Find where the given text appears and provide that cell's center as [X, Y] coordinate. 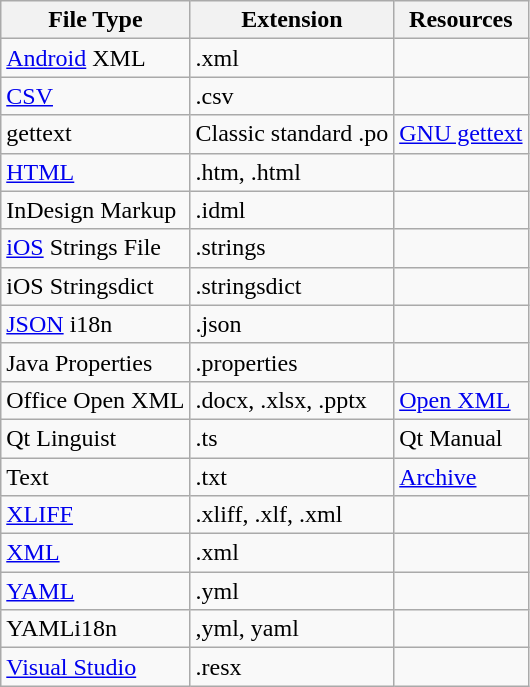
.strings [292, 248]
Resources [461, 20]
gettext [96, 134]
.xliff, .xlf, .xml [292, 515]
.htm, .html [292, 172]
.idml [292, 210]
Extension [292, 20]
,yml, yaml [292, 629]
Java Properties [96, 362]
Open XML [461, 400]
Visual Studio [96, 667]
iOS Strings File [96, 248]
JSON i18n [96, 324]
HTML [96, 172]
.ts [292, 438]
Classic standard .po [292, 134]
.csv [292, 96]
XML [96, 553]
.stringsdict [292, 286]
.json [292, 324]
Office Open XML [96, 400]
iOS Stringsdict [96, 286]
XLIFF [96, 515]
.yml [292, 591]
.txt [292, 477]
Archive [461, 477]
YAMLi18n [96, 629]
.docx, .xlsx, .pptx [292, 400]
GNU gettext [461, 134]
Text [96, 477]
InDesign Markup [96, 210]
YAML [96, 591]
.resx [292, 667]
Qt Linguist [96, 438]
Android XML [96, 58]
Qt Manual [461, 438]
File Type [96, 20]
.properties [292, 362]
CSV [96, 96]
